Output the (x, y) coordinate of the center of the cell containing the given text.  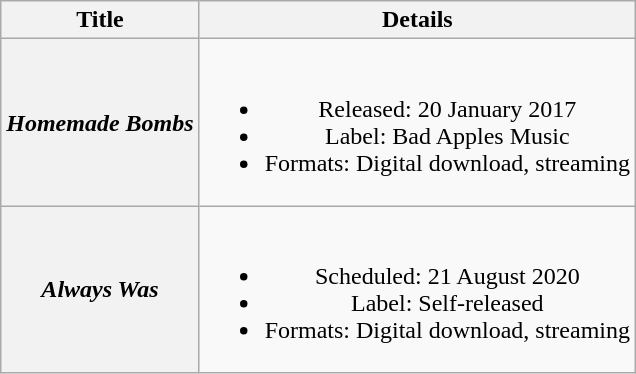
Scheduled: 21 August 2020Label: Self-releasedFormats: Digital download, streaming (417, 290)
Always Was (100, 290)
Homemade Bombs (100, 122)
Released: 20 January 2017Label: Bad Apples MusicFormats: Digital download, streaming (417, 122)
Title (100, 20)
Details (417, 20)
